Return (x, y) of the center of cell containing provided text 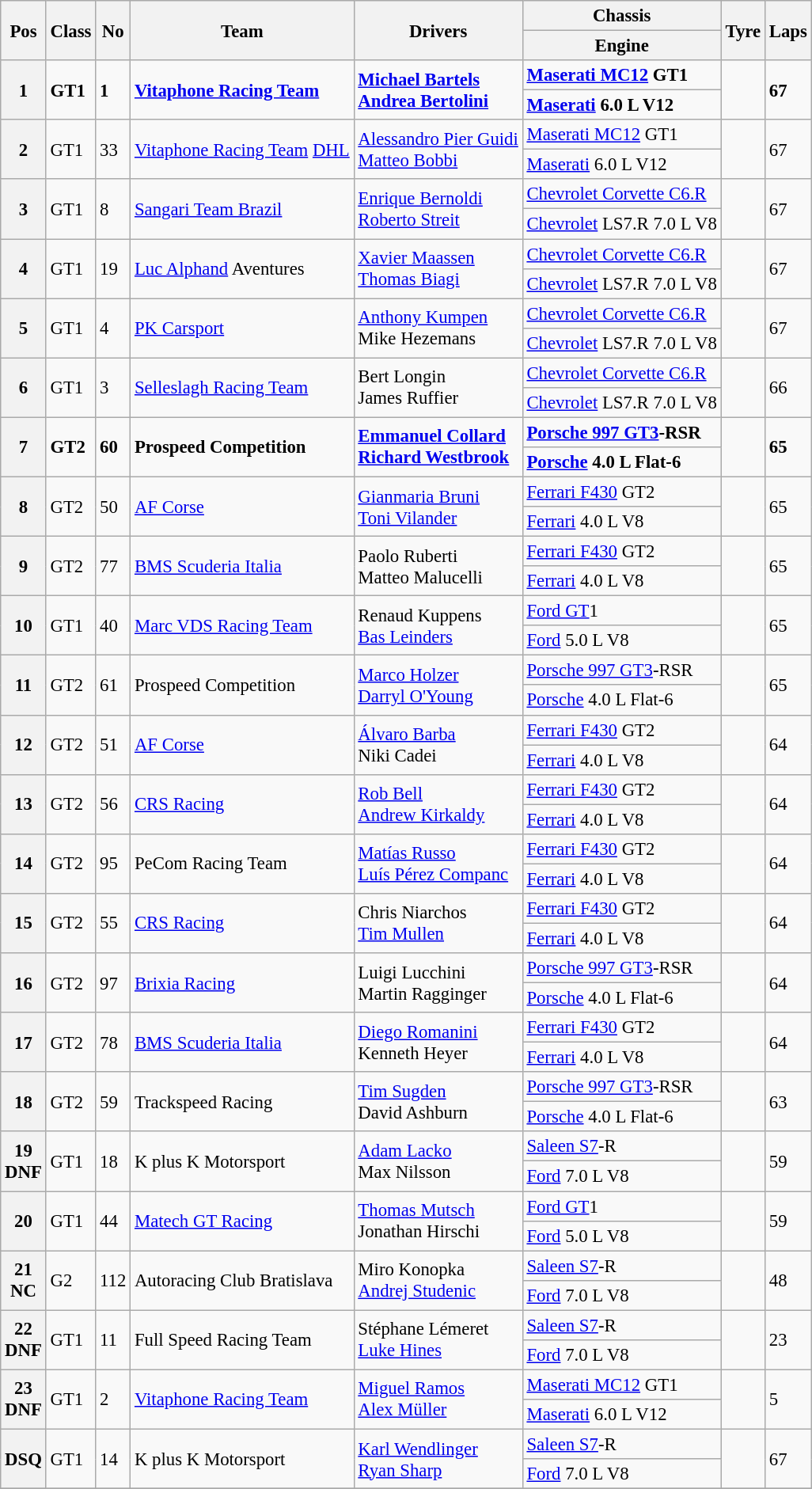
97 (113, 983)
6 (24, 388)
DSQ (24, 1458)
23 (788, 1339)
Matías Russo Luís Pérez Companc (438, 864)
Chris Niarchos Tim Mullen (438, 923)
55 (113, 923)
Laps (788, 30)
Stéphane Lémeret Luke Hines (438, 1339)
78 (113, 1042)
PeCom Racing Team (242, 864)
Álvaro Barba Niki Cadei (438, 744)
G2 (71, 1281)
Luc Alphand Aventures (242, 269)
Tim Sugden David Ashburn (438, 1102)
Xavier Maassen Thomas Biagi (438, 269)
Bert Longin James Ruffier (438, 388)
Trackspeed Racing (242, 1102)
Emmanuel Collard Richard Westbrook (438, 446)
Paolo Ruberti Matteo Malucelli (438, 567)
Rob Bell Andrew Kirkaldy (438, 804)
Marco Holzer Darryl O'Young (438, 686)
23DNF (24, 1400)
Gianmaria Bruni Toni Vilander (438, 507)
Matech GT Racing (242, 1221)
Tyre (742, 30)
19DNF (24, 1162)
Enrique Bernoldi Roberto Streit (438, 209)
Chassis (622, 16)
Marc VDS Racing Team (242, 625)
Michael Bartels Andrea Bertolini (438, 90)
Brixia Racing (242, 983)
16 (24, 983)
40 (113, 625)
PK Carsport (242, 328)
20 (24, 1221)
21NC (24, 1281)
Alessandro Pier Guidi Matteo Bobbi (438, 149)
13 (24, 804)
Team (242, 30)
10 (24, 625)
Adam Lacko Max Nilsson (438, 1162)
19 (113, 269)
48 (788, 1281)
112 (113, 1281)
Sangari Team Brazil (242, 209)
56 (113, 804)
Luigi Lucchini Martin Ragginger (438, 983)
Renaud Kuppens Bas Leinders (438, 625)
9 (24, 567)
33 (113, 149)
Autoracing Club Bratislava (242, 1281)
95 (113, 864)
61 (113, 686)
63 (788, 1102)
Pos (24, 30)
No (113, 30)
Selleslagh Racing Team (242, 388)
77 (113, 567)
17 (24, 1042)
22DNF (24, 1339)
Thomas Mutsch Jonathan Hirschi (438, 1221)
Vitaphone Racing Team DHL (242, 149)
Engine (622, 46)
51 (113, 744)
12 (24, 744)
50 (113, 507)
Drivers (438, 30)
Full Speed Racing Team (242, 1339)
60 (113, 446)
7 (24, 446)
Diego Romanini Kenneth Heyer (438, 1042)
Class (71, 30)
44 (113, 1221)
Karl Wendlinger Ryan Sharp (438, 1458)
66 (788, 388)
Anthony Kumpen Mike Hezemans (438, 328)
15 (24, 923)
Miguel Ramos Alex Müller (438, 1400)
Miro Konopka Andrej Studenic (438, 1281)
